Detect which cell encompasses the target text, then output its [X, Y] center coordinate. 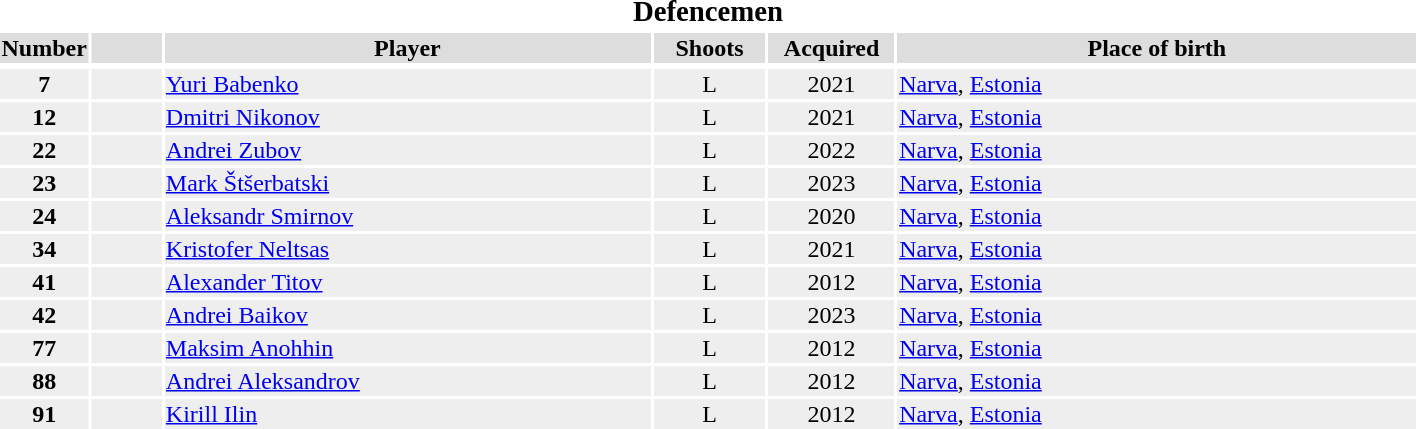
Place of birth [1157, 48]
91 [44, 414]
77 [44, 348]
2022 [832, 150]
Dmitri Nikonov [407, 117]
42 [44, 315]
41 [44, 282]
Acquired [832, 48]
Andrei Baikov [407, 315]
Andrei Zubov [407, 150]
Andrei Aleksandrov [407, 381]
Player [407, 48]
Yuri Babenko [407, 84]
Alexander Titov [407, 282]
88 [44, 381]
34 [44, 249]
2020 [832, 216]
Kristofer Neltsas [407, 249]
24 [44, 216]
Shoots [709, 48]
23 [44, 183]
22 [44, 150]
Kirill Ilin [407, 414]
Aleksandr Smirnov [407, 216]
12 [44, 117]
Maksim Anohhin [407, 348]
7 [44, 84]
Mark Štšerbatski [407, 183]
Number [44, 48]
